Extract the [X, Y] coordinate from the center of the cell holding the provided text.  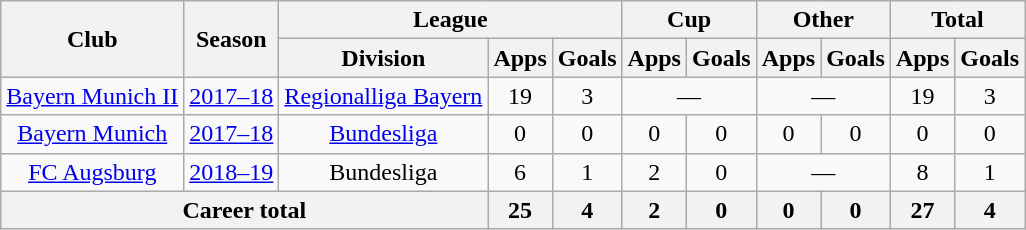
Bayern Munich II [92, 96]
Club [92, 39]
Bayern Munich [92, 134]
6 [520, 172]
Division [384, 58]
FC Augsburg [92, 172]
Career total [244, 210]
25 [520, 210]
Cup [689, 20]
Season [232, 39]
27 [922, 210]
Regionalliga Bayern [384, 96]
Other [823, 20]
Total [957, 20]
League [450, 20]
2018–19 [232, 172]
8 [922, 172]
